Capture the cell that displays the provided text and extract its (X, Y) central coordinate. 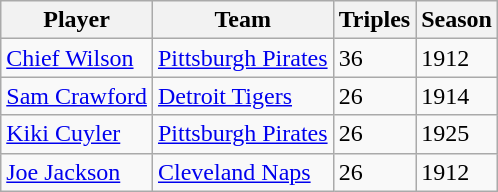
Triples (374, 20)
Chief Wilson (77, 58)
Team (242, 20)
1925 (457, 134)
Season (457, 20)
Player (77, 20)
Kiki Cuyler (77, 134)
Cleveland Naps (242, 172)
Sam Crawford (77, 96)
Joe Jackson (77, 172)
Detroit Tigers (242, 96)
1914 (457, 96)
36 (374, 58)
